Detect which cell encompasses the target text, then output its (X, Y) center coordinate. 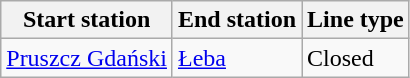
Line type (356, 20)
Pruszcz Gdański (87, 58)
Łeba (236, 58)
Closed (356, 58)
End station (236, 20)
Start station (87, 20)
